Scan for the cell matching the given text and deliver its [X, Y] coordinate at center. 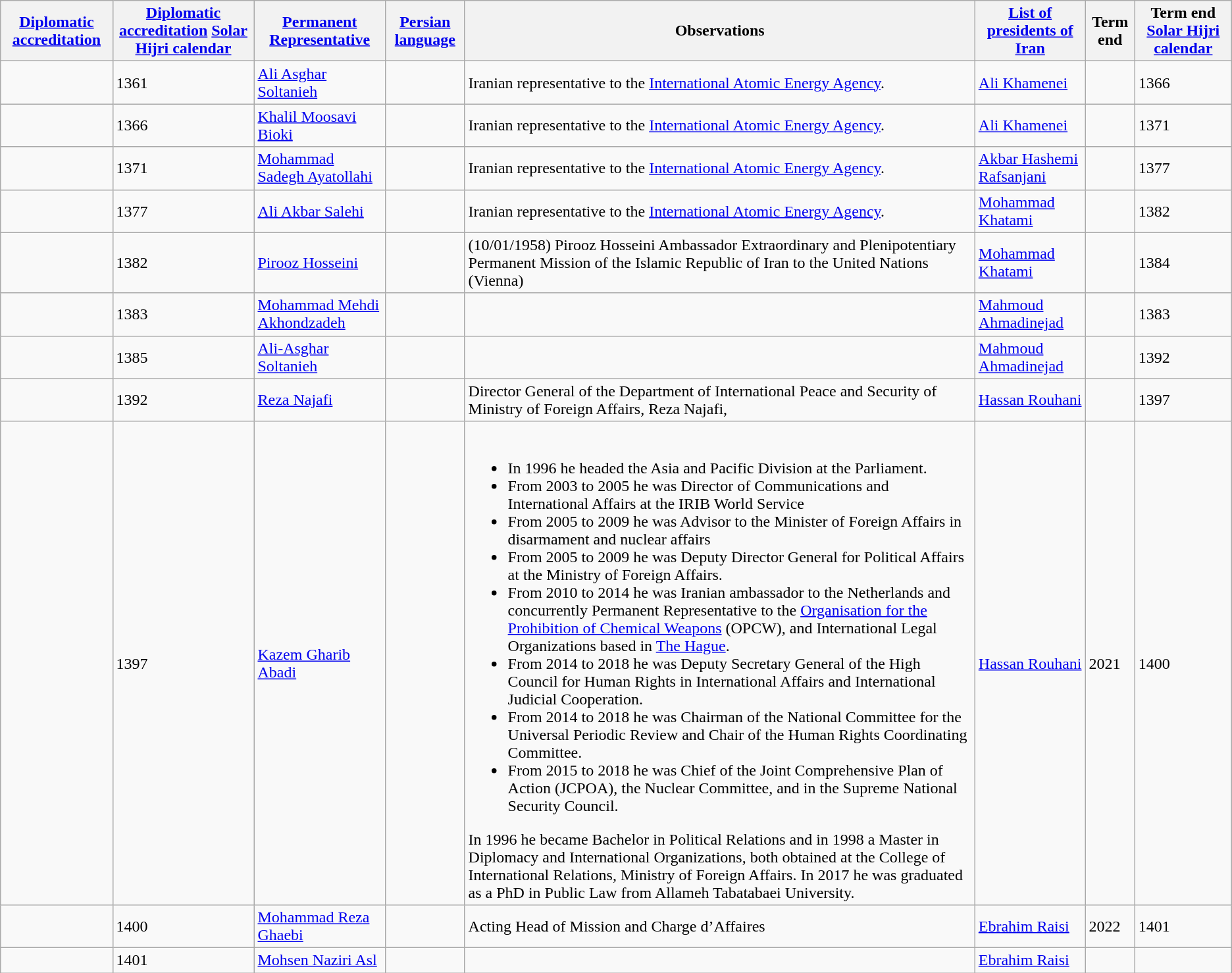
Reza Najafi [320, 400]
Kazem Gharib Abadi [320, 663]
Diplomatic accreditation Solar Hijri calendar [183, 31]
Acting Head of Mission and Charge d’Affaires [720, 926]
Diplomatic accreditation [57, 31]
Mohammad Sadegh Ayatollahi [320, 169]
Pirooz Hosseini [320, 263]
1361 [183, 83]
Ali-Asghar Soltanieh [320, 357]
Akbar Hashemi Rafsanjani [1030, 169]
Mohsen Naziri Asl [320, 960]
1385 [183, 357]
Persian language [425, 31]
Term end Solar Hijri calendar [1183, 31]
1384 [1183, 263]
Ali Asghar Soltanieh [320, 83]
List of presidents of Iran [1030, 31]
Mohammad Reza Ghaebi [320, 926]
Term end [1110, 31]
Permanent Representative [320, 31]
Ali Akbar Salehi [320, 211]
Khalil Moosavi Bioki [320, 125]
Director General of the Department of International Peace and Security of Ministry of Foreign Affairs, Reza Najafi, [720, 400]
2022 [1110, 926]
2021 [1110, 663]
Mohammad Mehdi Akhondzadeh [320, 315]
Observations [720, 31]
